Determine the [x, y] coordinate at the center of the cell enclosing the given text.  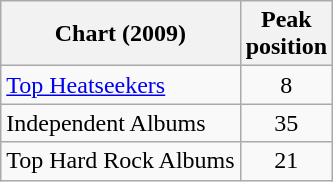
35 [286, 123]
Chart (2009) [120, 34]
Top Heatseekers [120, 85]
Peakposition [286, 34]
21 [286, 161]
Top Hard Rock Albums [120, 161]
Independent Albums [120, 123]
8 [286, 85]
